Determine the (x, y) coordinate at the center of the cell enclosing the given text.  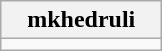
mkhedruli (82, 20)
